Detect which cell encompasses the target text, then output its (x, y) center coordinate. 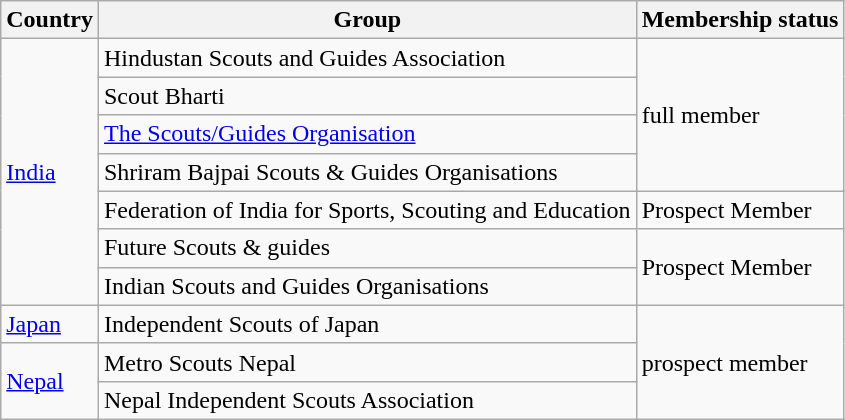
Indian Scouts and Guides Organisations (367, 286)
The Scouts/Guides Organisation (367, 134)
Japan (50, 324)
Future Scouts & guides (367, 248)
Scout Bharti (367, 96)
full member (740, 115)
Shriram Bajpai Scouts & Guides Organisations (367, 172)
Nepal Independent Scouts Association (367, 400)
Country (50, 20)
Group (367, 20)
Metro Scouts Nepal (367, 362)
Hindustan Scouts and Guides Association (367, 58)
Nepal (50, 381)
Membership status (740, 20)
India (50, 172)
Independent Scouts of Japan (367, 324)
prospect member (740, 362)
Federation of India for Sports, Scouting and Education (367, 210)
